Pinpoint the cell where the given text exists, returning its (X, Y) midpoint coordinate. 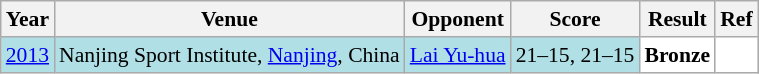
Opponent (458, 19)
Nanjing Sport Institute, Nanjing, China (230, 55)
Score (576, 19)
2013 (28, 55)
Venue (230, 19)
Year (28, 19)
21–15, 21–15 (576, 55)
Lai Yu-hua (458, 55)
Result (677, 19)
Bronze (677, 55)
Ref (736, 19)
